Provide the [x, y] coordinate of the cell's center where the given text is located.  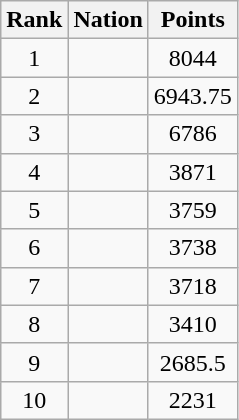
8 [34, 324]
9 [34, 362]
Nation [108, 20]
3718 [192, 286]
3 [34, 134]
2685.5 [192, 362]
3738 [192, 248]
6786 [192, 134]
3759 [192, 210]
7 [34, 286]
6 [34, 248]
4 [34, 172]
10 [34, 400]
Points [192, 20]
5 [34, 210]
1 [34, 58]
6943.75 [192, 96]
3871 [192, 172]
2231 [192, 400]
3410 [192, 324]
8044 [192, 58]
Rank [34, 20]
2 [34, 96]
